Scan for the cell matching the given text and deliver its (X, Y) coordinate at center. 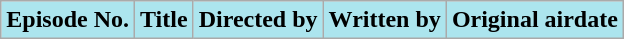
Directed by (258, 20)
Original airdate (534, 20)
Written by (384, 20)
Episode No. (68, 20)
Title (164, 20)
